Identify which cell holds the provided text, then report its [x, y] central coordinate. 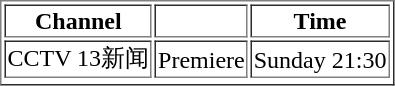
CCTV 13新闻 [78, 59]
Time [320, 20]
Premiere [202, 59]
Channel [78, 20]
Sunday 21:30 [320, 59]
